Capture the cell that displays the provided text and extract its [X, Y] central coordinate. 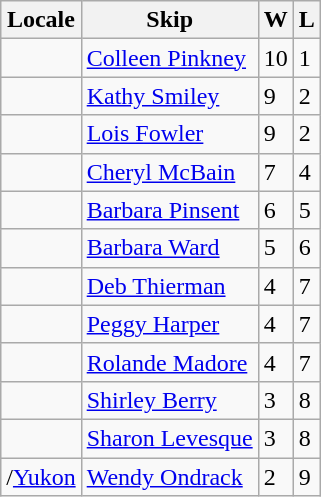
Shirley Berry [170, 400]
Cheryl McBain [170, 172]
Barbara Pinsent [170, 210]
Barbara Ward [170, 248]
1 [306, 58]
/Yukon [41, 477]
Rolande Madore [170, 362]
Skip [170, 20]
W [276, 20]
Wendy Ondrack [170, 477]
Peggy Harper [170, 324]
Kathy Smiley [170, 96]
Colleen Pinkney [170, 58]
L [306, 20]
Lois Fowler [170, 134]
Sharon Levesque [170, 438]
Locale [41, 20]
Deb Thierman [170, 286]
10 [276, 58]
